Determine the (x, y) coordinate at the center of the cell enclosing the given text.  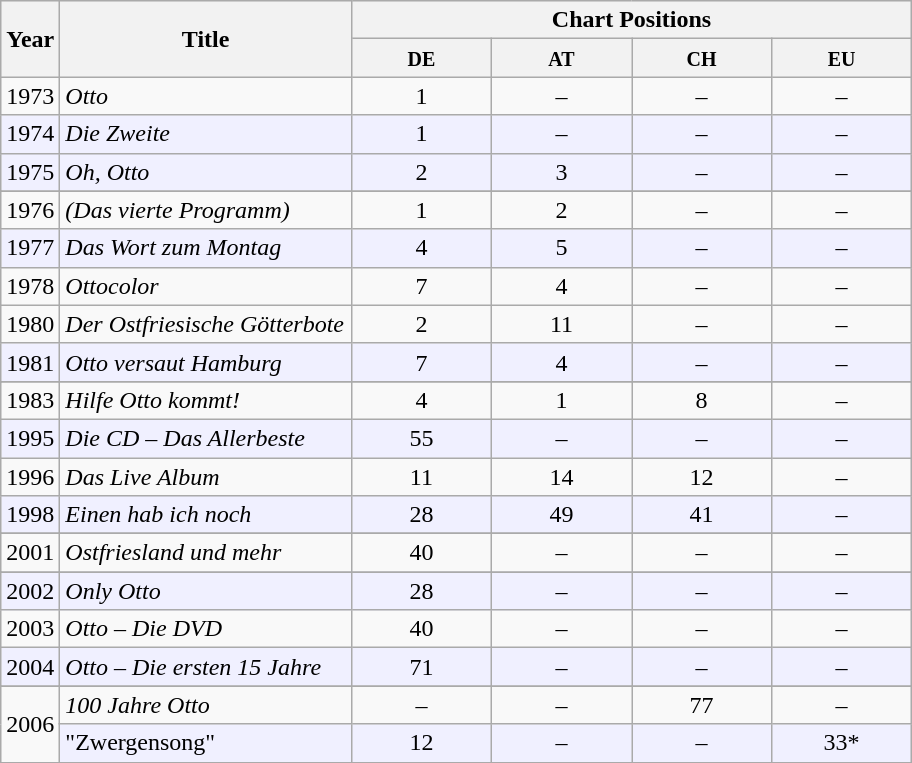
CH (702, 58)
2006 (30, 724)
41 (702, 515)
Die CD – Das Allerbeste (206, 438)
2004 (30, 667)
1976 (30, 210)
2002 (30, 591)
1995 (30, 438)
14 (561, 477)
Das Live Album (206, 477)
49 (561, 515)
1974 (30, 134)
8 (702, 400)
1975 (30, 172)
Einen hab ich noch (206, 515)
Das Wort zum Montag (206, 248)
1978 (30, 286)
(Das vierte Programm) (206, 210)
71 (421, 667)
Year (30, 39)
1980 (30, 324)
1996 (30, 477)
"Zwergensong" (206, 743)
Ostfriesland und mehr (206, 553)
33* (842, 743)
3 (561, 172)
Otto versaut Hamburg (206, 362)
Otto – Die ersten 15 Jahre (206, 667)
Hilfe Otto kommt! (206, 400)
1981 (30, 362)
EU (842, 58)
Otto – Die DVD (206, 629)
DE (421, 58)
2001 (30, 553)
Der Ostfriesische Götterbote (206, 324)
77 (702, 705)
Die Zweite (206, 134)
Chart Positions (631, 20)
Ottocolor (206, 286)
AT (561, 58)
100 Jahre Otto (206, 705)
Only Otto (206, 591)
Otto (206, 96)
55 (421, 438)
1977 (30, 248)
1983 (30, 400)
5 (561, 248)
2003 (30, 629)
1998 (30, 515)
Title (206, 39)
Oh, Otto (206, 172)
1973 (30, 96)
